From the cell containing the given text, extract its center point as [X, Y] coordinate. 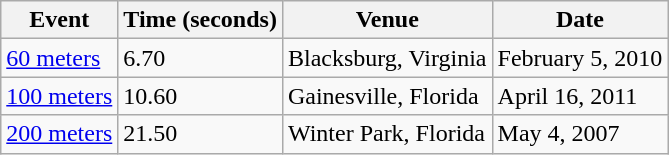
6.70 [200, 58]
60 meters [60, 58]
21.50 [200, 134]
Blacksburg, Virginia [387, 58]
Venue [387, 20]
Gainesville, Florida [387, 96]
100 meters [60, 96]
Time (seconds) [200, 20]
Date [580, 20]
10.60 [200, 96]
200 meters [60, 134]
May 4, 2007 [580, 134]
April 16, 2011 [580, 96]
Winter Park, Florida [387, 134]
Event [60, 20]
February 5, 2010 [580, 58]
